From the cell containing the given text, extract its center point as (x, y) coordinate. 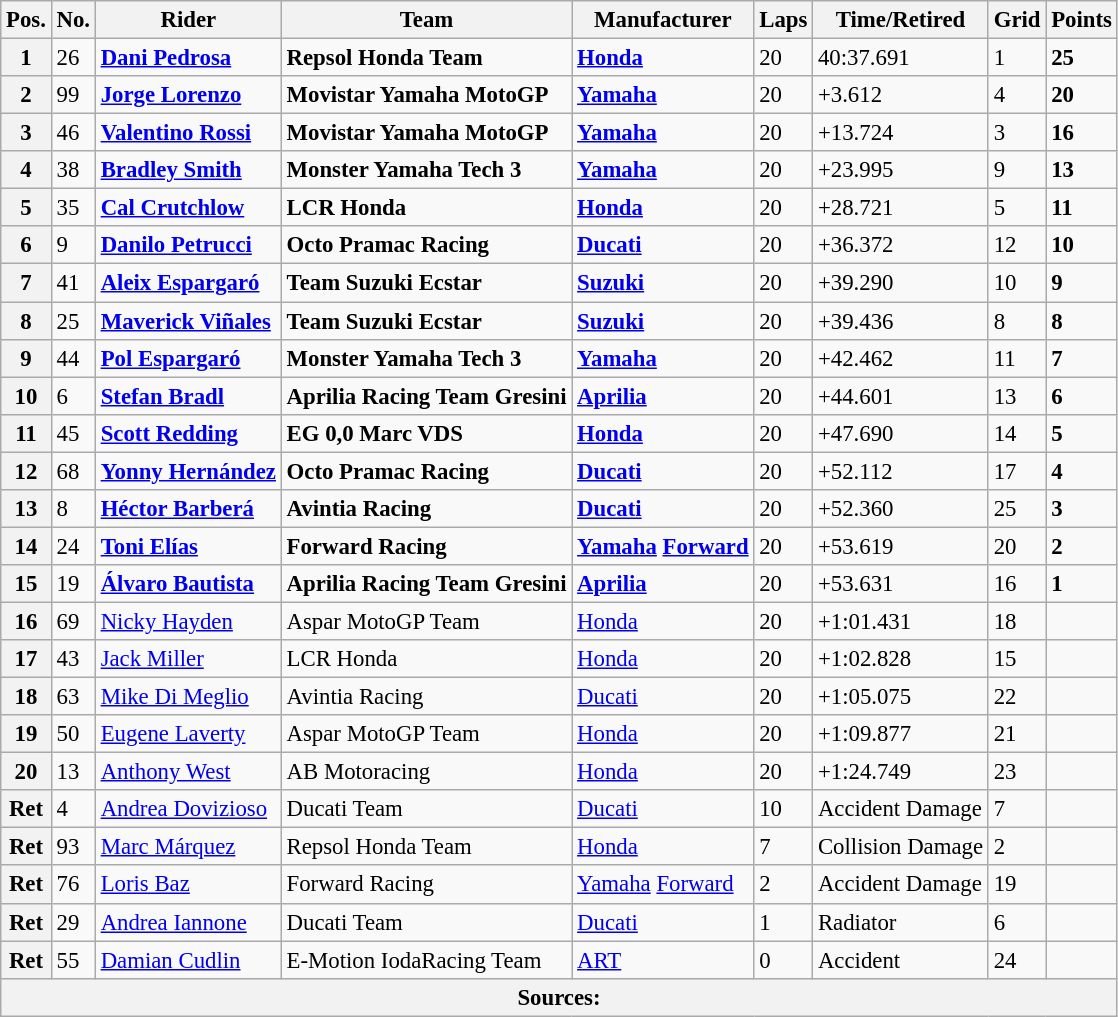
93 (73, 847)
+36.372 (901, 245)
44 (73, 358)
Scott Redding (188, 433)
+53.631 (901, 584)
E-Motion IodaRacing Team (426, 960)
Danilo Petrucci (188, 245)
Dani Pedrosa (188, 58)
Valentino Rossi (188, 133)
Rider (188, 20)
99 (73, 95)
Team (426, 20)
Maverick Viñales (188, 321)
41 (73, 283)
35 (73, 208)
EG 0,0 Marc VDS (426, 433)
Collision Damage (901, 847)
Sources: (559, 997)
Andrea Dovizioso (188, 809)
No. (73, 20)
Bradley Smith (188, 170)
Stefan Bradl (188, 396)
Aleix Espargaró (188, 283)
+44.601 (901, 396)
Cal Crutchlow (188, 208)
22 (1016, 697)
Jorge Lorenzo (188, 95)
Pos. (26, 20)
38 (73, 170)
Time/Retired (901, 20)
Grid (1016, 20)
Toni Elías (188, 546)
Anthony West (188, 772)
Yonny Hernández (188, 471)
+1:01.431 (901, 621)
+39.436 (901, 321)
+47.690 (901, 433)
+28.721 (901, 208)
Damian Cudlin (188, 960)
Héctor Barberá (188, 509)
Pol Espargaró (188, 358)
40:37.691 (901, 58)
Manufacturer (663, 20)
+1:09.877 (901, 734)
+23.995 (901, 170)
45 (73, 433)
Álvaro Bautista (188, 584)
50 (73, 734)
Jack Miller (188, 659)
55 (73, 960)
+1:02.828 (901, 659)
+52.112 (901, 471)
+13.724 (901, 133)
Laps (784, 20)
26 (73, 58)
Marc Márquez (188, 847)
Accident (901, 960)
Radiator (901, 922)
+53.619 (901, 546)
46 (73, 133)
69 (73, 621)
+1:24.749 (901, 772)
+39.290 (901, 283)
Mike Di Meglio (188, 697)
68 (73, 471)
23 (1016, 772)
0 (784, 960)
+1:05.075 (901, 697)
Andrea Iannone (188, 922)
AB Motoracing (426, 772)
21 (1016, 734)
29 (73, 922)
76 (73, 885)
+3.612 (901, 95)
43 (73, 659)
Eugene Laverty (188, 734)
+52.360 (901, 509)
+42.462 (901, 358)
Points (1082, 20)
Nicky Hayden (188, 621)
Loris Baz (188, 885)
63 (73, 697)
ART (663, 960)
